Capture the cell that displays the provided text and extract its [x, y] central coordinate. 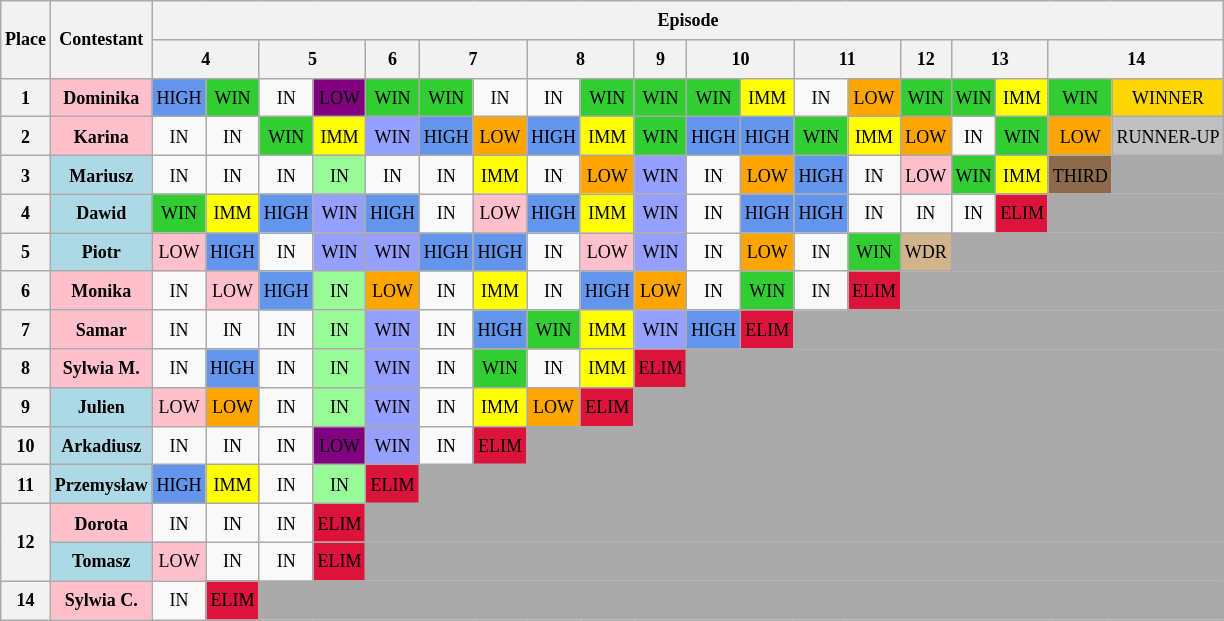
Karina [101, 136]
Sylwia C. [101, 600]
Episode [688, 20]
Dawid [101, 214]
Dominika [101, 98]
1 [26, 98]
Julien [101, 406]
13 [1000, 58]
3 [26, 174]
WINNER [1168, 98]
Sylwia M. [101, 368]
Place [26, 40]
Piotr [101, 252]
Samar [101, 330]
Dorota [101, 522]
Mariusz [101, 174]
THIRD [1080, 174]
Monika [101, 290]
Arkadiusz [101, 446]
RUNNER-UP [1168, 136]
Contestant [101, 40]
2 [26, 136]
Tomasz [101, 562]
WDR [926, 252]
Przemysław [101, 484]
